Detect which cell encompasses the target text, then output its [X, Y] center coordinate. 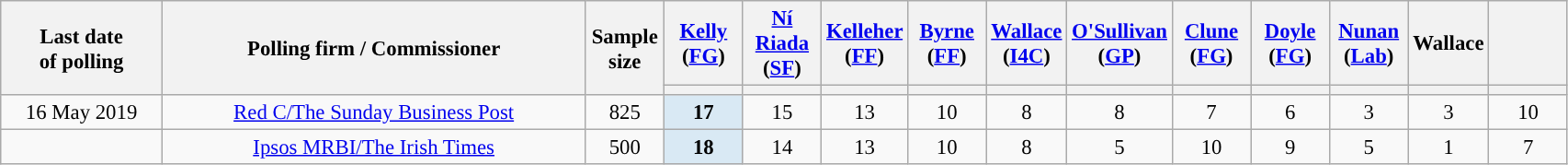
Ní Riada (SF) [782, 43]
Doyle (FG) [1290, 43]
18 [704, 147]
Kelly (FG) [704, 43]
15 [782, 112]
9 [1290, 147]
Byrne (FF) [947, 43]
Polling firm / Commissioner [373, 48]
17 [704, 112]
Nunan (Lab) [1369, 43]
1 [1449, 147]
500 [625, 147]
Wallace [1449, 43]
Wallace (I4C) [1027, 43]
Ipsos MRBI/The Irish Times [373, 147]
16 May 2019 [82, 112]
Clune (FG) [1211, 43]
Last dateof polling [82, 48]
825 [625, 112]
Kelleher (FF) [865, 43]
6 [1290, 112]
Red C/The Sunday Business Post [373, 112]
14 [782, 147]
Samplesize [625, 48]
O'Sullivan (GP) [1119, 43]
